Return the (x, y) coordinate for the center point of the cell that contains the specified text.  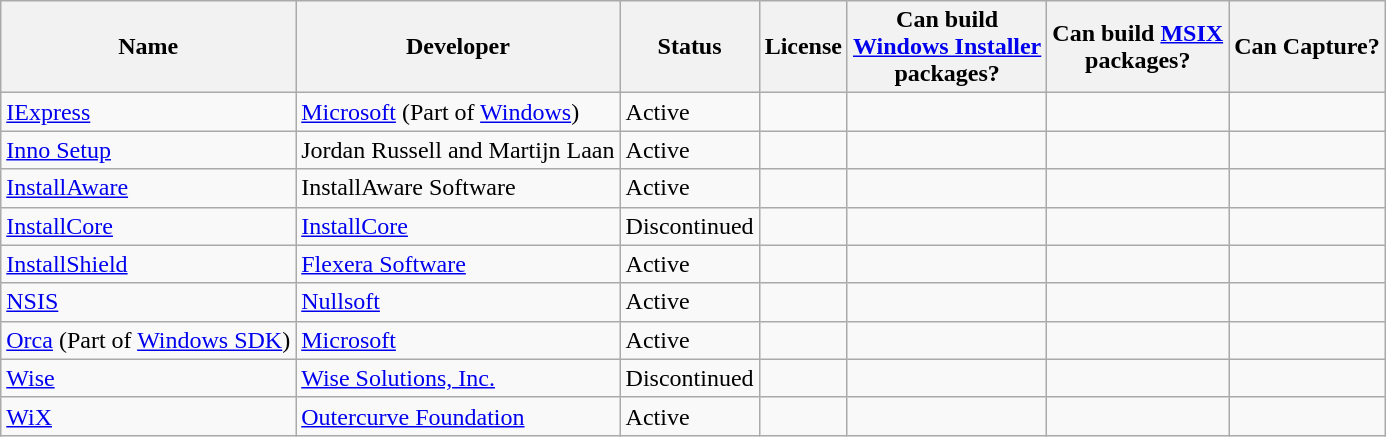
Inno Setup (148, 150)
InstallAware (148, 188)
Developer (458, 47)
Status (690, 47)
Nullsoft (458, 302)
Can Capture? (1308, 47)
License (803, 47)
Orca (Part of Windows SDK) (148, 340)
Microsoft (Part of Windows) (458, 112)
WiX (148, 416)
NSIS (148, 302)
Can build MSIX packages? (1138, 47)
Wise (148, 378)
Jordan Russell and Martijn Laan (458, 150)
InstallAware Software (458, 188)
Name (148, 47)
Can buildWindows Installerpackages? (946, 47)
Outercurve Foundation (458, 416)
Flexera Software (458, 264)
Microsoft (458, 340)
Wise Solutions, Inc. (458, 378)
InstallShield (148, 264)
IExpress (148, 112)
